Return (X, Y) of the center of cell containing provided text 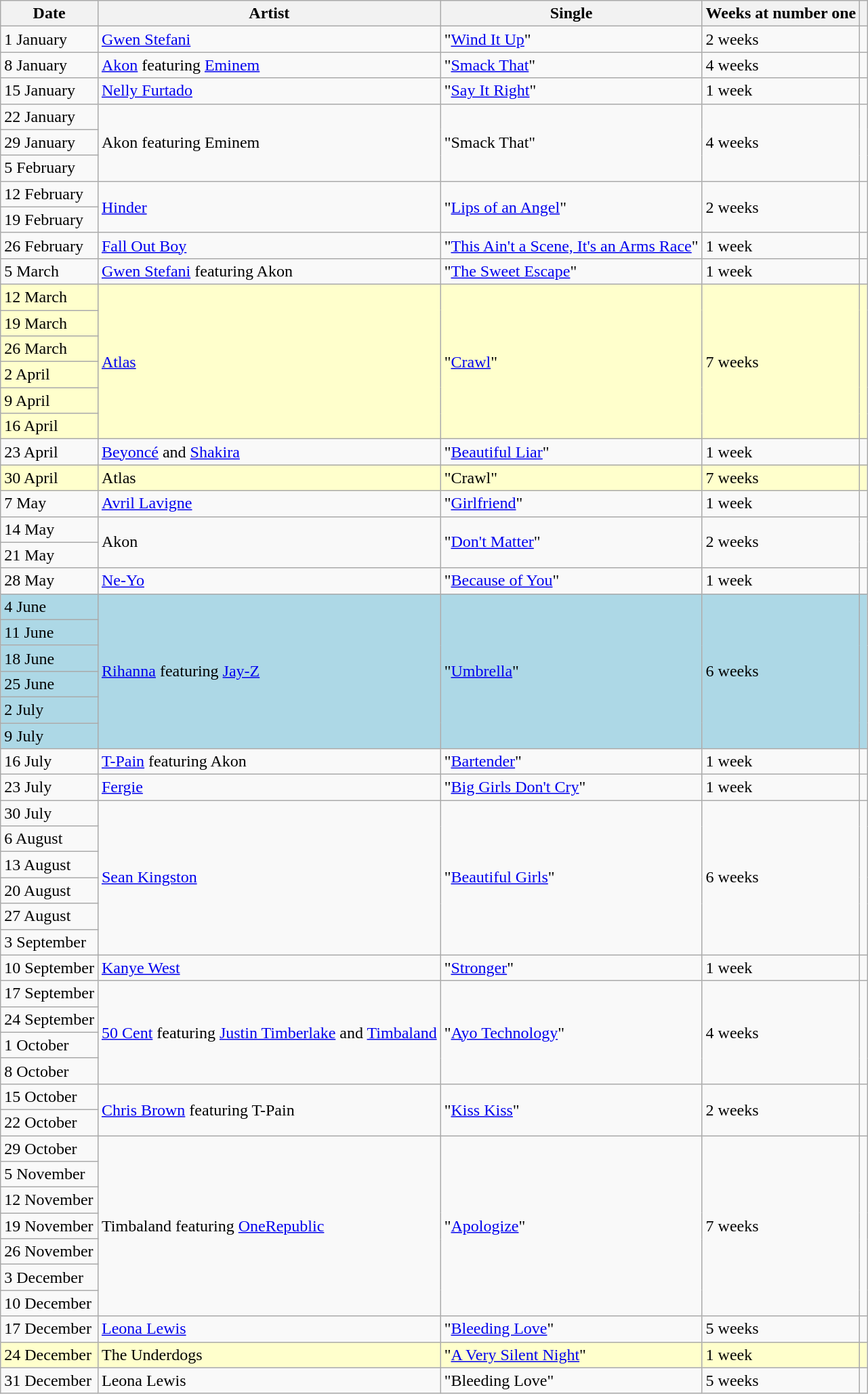
8 January (49, 65)
19 March (49, 323)
24 December (49, 1355)
"Wind It Up" (571, 39)
28 May (49, 581)
29 October (49, 1149)
17 September (49, 993)
Avril Lavigne (269, 504)
19 February (49, 220)
2 July (49, 710)
"This Ain't a Scene, It's an Arms Race" (571, 245)
The Underdogs (269, 1355)
Fergie (269, 787)
2 April (49, 375)
23 July (49, 787)
10 September (49, 968)
29 January (49, 142)
22 January (49, 117)
"Say It Right" (571, 91)
16 July (49, 762)
"Girlfriend" (571, 504)
12 February (49, 194)
T-Pain featuring Akon (269, 762)
"Big Girls Don't Cry" (571, 787)
3 September (49, 942)
"Bartender" (571, 762)
"Stronger" (571, 968)
19 November (49, 1226)
4 June (49, 607)
31 December (49, 1380)
"Beautiful Liar" (571, 452)
15 October (49, 1096)
17 December (49, 1329)
Rihanna featuring Jay-Z (269, 671)
Beyoncé and Shakira (269, 452)
23 April (49, 452)
26 March (49, 349)
"The Sweet Escape" (571, 271)
Gwen Stefani featuring Akon (269, 271)
9 July (49, 735)
12 March (49, 297)
"Ayo Technology" (571, 1032)
5 November (49, 1174)
Timbaland featuring OneRepublic (269, 1226)
18 June (49, 658)
11 June (49, 632)
Single (571, 14)
Sean Kingston (269, 878)
Hinder (269, 207)
"A Very Silent Night" (571, 1355)
"Beautiful Girls" (571, 878)
30 April (49, 478)
Fall Out Boy (269, 245)
26 February (49, 245)
Akon (269, 542)
"Apologize" (571, 1226)
10 December (49, 1303)
1 October (49, 1045)
6 August (49, 839)
15 January (49, 91)
5 March (49, 271)
22 October (49, 1122)
Date (49, 14)
50 Cent featuring Justin Timberlake and Timbaland (269, 1032)
Ne-Yo (269, 581)
20 August (49, 890)
5 February (49, 168)
7 May (49, 504)
"Kiss Kiss" (571, 1109)
13 August (49, 865)
30 July (49, 813)
Gwen Stefani (269, 39)
Chris Brown featuring T-Pain (269, 1109)
12 November (49, 1200)
24 September (49, 1019)
16 April (49, 426)
Nelly Furtado (269, 91)
26 November (49, 1252)
9 April (49, 401)
"Because of You" (571, 581)
8 October (49, 1071)
Kanye West (269, 968)
Artist (269, 14)
Weeks at number one (781, 14)
27 August (49, 916)
21 May (49, 555)
"Don't Matter" (571, 542)
"Lips of an Angel" (571, 207)
3 December (49, 1277)
"Umbrella" (571, 671)
14 May (49, 529)
25 June (49, 684)
1 January (49, 39)
